From the cell containing the given text, extract its center point as (X, Y) coordinate. 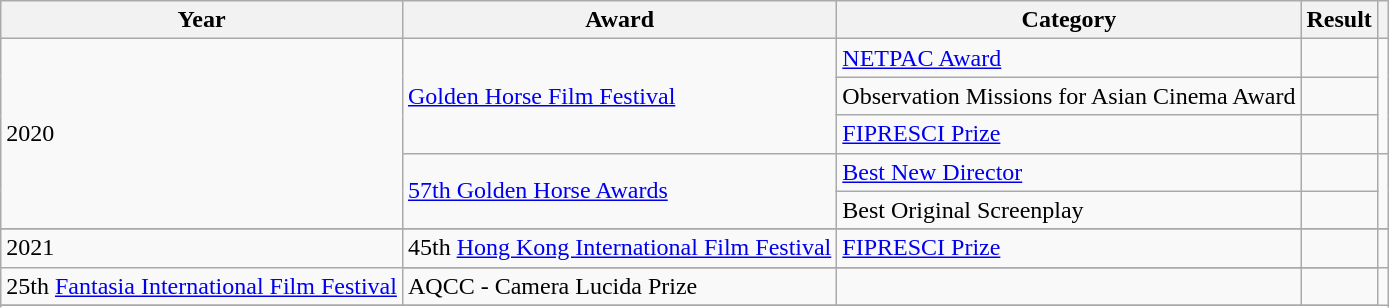
Result (1339, 20)
Golden Horse Film Festival (619, 96)
Award (619, 20)
2021 (202, 248)
NETPAC Award (1069, 58)
45th Hong Kong International Film Festival (619, 248)
Observation Missions for Asian Cinema Award (1069, 96)
25th Fantasia International Film Festival (202, 286)
AQCC - Camera Lucida Prize (619, 286)
57th Golden Horse Awards (619, 191)
2020 (202, 134)
Best New Director (1069, 172)
Year (202, 20)
Category (1069, 20)
Best Original Screenplay (1069, 210)
